Locate the cell with the specified text and output its [x, y] center coordinate. 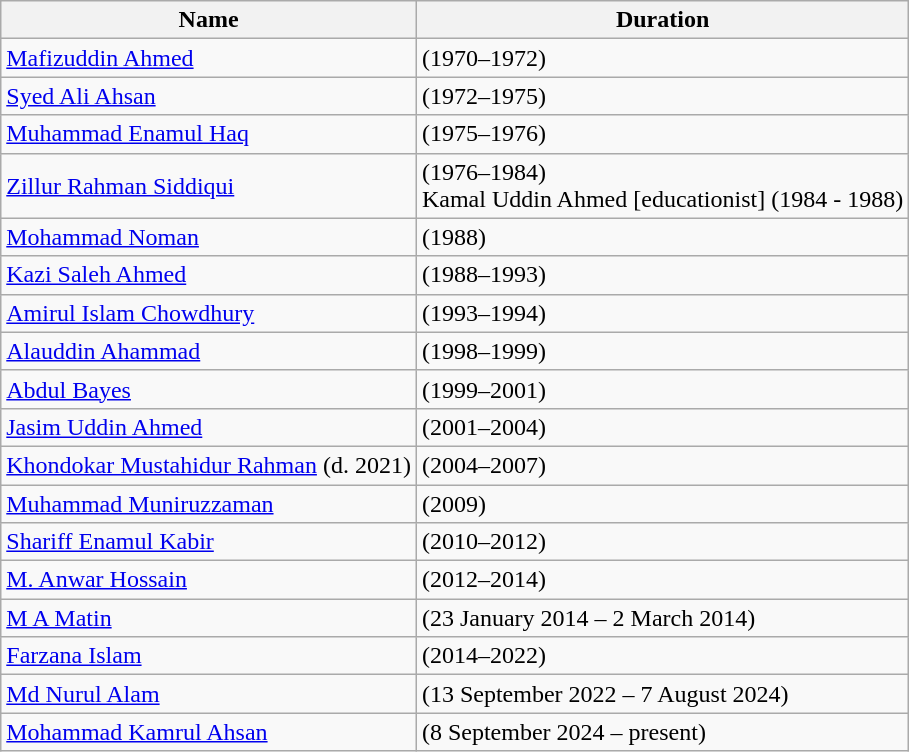
Name [209, 20]
Khondokar Mustahidur Rahman (d. 2021) [209, 465]
(13 September 2022 – 7 August 2024) [662, 694]
(2001–2004) [662, 427]
Abdul Bayes [209, 389]
Muhammad Enamul Haq [209, 134]
(1976–1984)Kamal Uddin Ahmed [educationist] (1984 - 1988) [662, 186]
(1988) [662, 237]
(2010–2012) [662, 542]
Mafizuddin Ahmed [209, 58]
(1975–1976) [662, 134]
Duration [662, 20]
M. Anwar Hossain [209, 580]
(2004–2007) [662, 465]
Farzana Islam [209, 656]
Kazi Saleh Ahmed [209, 275]
(1972–1975) [662, 96]
Muhammad Muniruzzaman [209, 503]
Jasim Uddin Ahmed [209, 427]
(1998–1999) [662, 351]
Md Nurul Alam [209, 694]
M A Matin [209, 618]
Zillur Rahman Siddiqui [209, 186]
(23 January 2014 – 2 March 2014) [662, 618]
Alauddin Ahammad [209, 351]
(8 September 2024 – present) [662, 732]
(1999–2001) [662, 389]
(1970–1972) [662, 58]
(2009) [662, 503]
Mohammad Noman [209, 237]
Mohammad Kamrul Ahsan [209, 732]
(1993–1994) [662, 313]
Shariff Enamul Kabir [209, 542]
(2012–2014) [662, 580]
(2014–2022) [662, 656]
(1988–1993) [662, 275]
Syed Ali Ahsan [209, 96]
Amirul Islam Chowdhury [209, 313]
